Find where the given text appears and provide that cell's center as [x, y] coordinate. 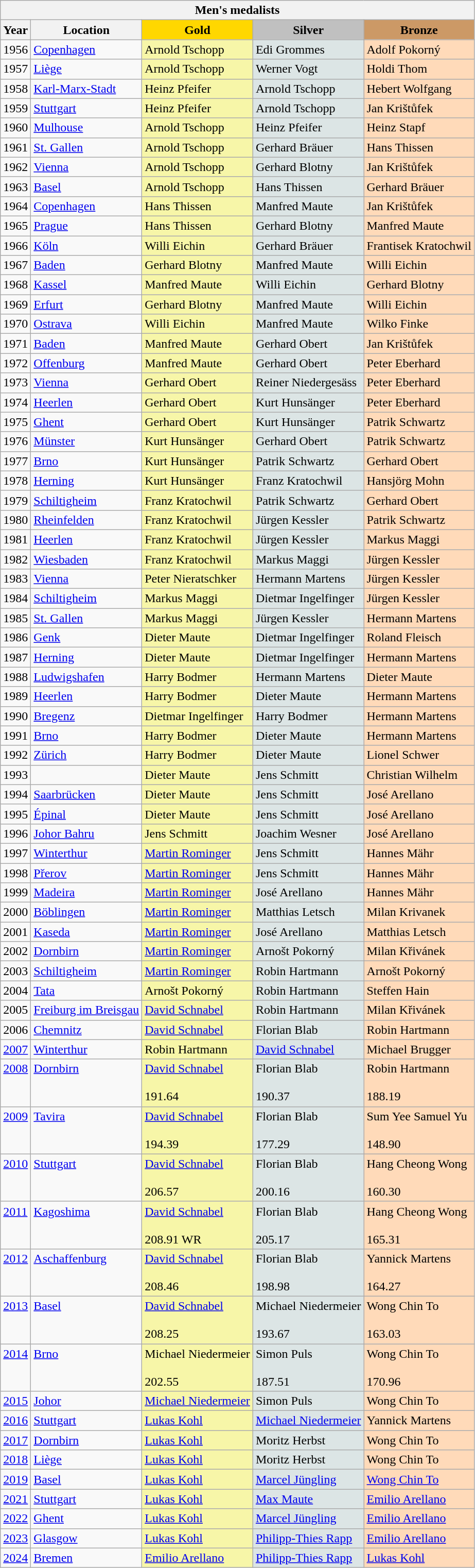
1970 [15, 324]
David Schnabel208.46 [198, 1272]
1991 [15, 736]
2017 [15, 1440]
Wong Chin To163.03 [419, 1320]
Johor Bahru [86, 833]
Edi Grommes [308, 49]
1997 [15, 853]
Ostrava [86, 324]
2021 [15, 1499]
1981 [15, 539]
1959 [15, 108]
Böblingen [86, 912]
Peter Nieratschker [198, 579]
2024 [15, 1558]
1990 [15, 716]
1986 [15, 638]
Adolf Pokorný [419, 49]
Saarbrücken [86, 794]
1973 [15, 383]
Location [86, 30]
2018 [15, 1460]
1992 [15, 755]
1977 [15, 461]
2000 [15, 912]
2016 [15, 1421]
Robin Hartmann188.19 [419, 1083]
2023 [15, 1538]
Simon Puls [308, 1401]
Kaseda [86, 932]
1969 [15, 304]
Michael Niedermeier202.55 [198, 1367]
1995 [15, 814]
2005 [15, 1010]
2012 [15, 1272]
2009 [15, 1130]
1956 [15, 49]
1979 [15, 500]
2013 [15, 1320]
Joachim Wesner [308, 833]
Florian Blab177.29 [308, 1130]
Milan Krivanek [419, 912]
2015 [15, 1401]
Florian Blab200.16 [308, 1178]
Freiburg im Breisgau [86, 1010]
2004 [15, 991]
Münster [86, 441]
Hang Cheong Wong160.30 [419, 1178]
Bronze [419, 30]
2022 [15, 1519]
Offenburg [86, 363]
Hang Cheong Wong165.31 [419, 1225]
1984 [15, 599]
Steffen Hain [419, 991]
1999 [15, 893]
David Schnabel206.57 [198, 1178]
1998 [15, 873]
2011 [15, 1225]
2010 [15, 1178]
Men's medalists [238, 10]
Wiesbaden [86, 559]
Silver [308, 30]
1983 [15, 579]
Werner Vogt [308, 69]
Florian Blab190.37 [308, 1083]
Chemnitz [86, 1030]
Roland Fleisch [419, 638]
Lionel Schwer [419, 755]
1988 [15, 677]
Épinal [86, 814]
1985 [15, 618]
Yannick Martens [419, 1421]
1993 [15, 775]
2001 [15, 932]
Florian Blab205.17 [308, 1225]
2003 [15, 971]
1976 [15, 441]
1960 [15, 128]
Bregenz [86, 716]
1966 [15, 246]
Hebert Wolfgang [419, 89]
Erfurt [86, 304]
Zürich [86, 755]
1963 [15, 186]
1964 [15, 206]
1965 [15, 226]
Bremen [86, 1558]
Mulhouse [86, 128]
1958 [15, 89]
1994 [15, 794]
Simon Puls187.51 [308, 1367]
Yannick Martens164.27 [419, 1272]
Kassel [86, 285]
Florian Blab [308, 1030]
Sum Yee Samuel Yu 148.90 [419, 1130]
Christian Wilhelm [419, 775]
Hansjörg Mohn [419, 481]
David Schnabel208.25 [198, 1320]
Tata [86, 991]
2008 [15, 1083]
1980 [15, 520]
Rheinfelden [86, 520]
Gold [198, 30]
Frantisek Kratochwil [419, 246]
1987 [15, 657]
Holdi Thom [419, 69]
2014 [15, 1367]
1989 [15, 696]
Tavira [86, 1130]
1971 [15, 344]
Kagoshima [86, 1225]
Johor [86, 1401]
1996 [15, 833]
Aschaffenburg [86, 1272]
2019 [15, 1479]
2006 [15, 1030]
1968 [15, 285]
Wong Chin To170.96 [419, 1367]
Heinz Stapf [419, 128]
Year [15, 30]
1967 [15, 265]
2007 [15, 1049]
1962 [15, 167]
Karl-Marx-Stadt [86, 89]
1957 [15, 69]
David Schnabel194.39 [198, 1130]
Michael Brugger [419, 1049]
Florian Blab198.98 [308, 1272]
1972 [15, 363]
1978 [15, 481]
Prague [86, 226]
Michael Niedermeier193.67 [308, 1320]
Glasgow [86, 1538]
Přerov [86, 873]
Madeira [86, 893]
Max Maute [308, 1499]
Reiner Niedergesäss [308, 383]
2002 [15, 951]
1982 [15, 559]
1975 [15, 422]
Wilko Finke [419, 324]
Köln [86, 246]
1974 [15, 402]
Ludwigshafen [86, 677]
Genk [86, 638]
David Schnabel208.91 WR [198, 1225]
1961 [15, 147]
David Schnabel191.64 [198, 1083]
